Provide the (x, y) coordinate of the cell's center where the given text is located.  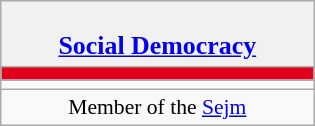
Social Democracy (158, 34)
Member of the Sejm (158, 108)
